From the cell containing the given text, extract its center point as [x, y] coordinate. 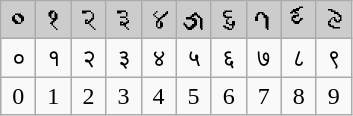
7 [264, 96]
𑑓 [124, 20]
9 [334, 96]
𑑑 [54, 20]
𑑖 [228, 20]
2 [88, 96]
𑑒 [88, 20]
6 [228, 96]
4 [158, 96]
५ [194, 58]
१ [54, 58]
8 [298, 96]
७ [264, 58]
1 [54, 96]
𑑕 [194, 20]
८ [298, 58]
२ [88, 58]
0 [18, 96]
3 [124, 96]
𑑐 [18, 20]
𑑔 [158, 20]
𑑗 [264, 20]
३ [124, 58]
𑑙 [334, 20]
० [18, 58]
𑑘 [298, 20]
5 [194, 96]
६ [228, 58]
४ [158, 58]
९ [334, 58]
